Identify which cell holds the provided text, then report its [X, Y] central coordinate. 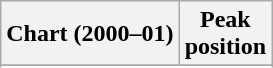
Peak position [225, 34]
Chart (2000–01) [90, 34]
